Extract the (x, y) coordinate from the center of the cell holding the provided text.  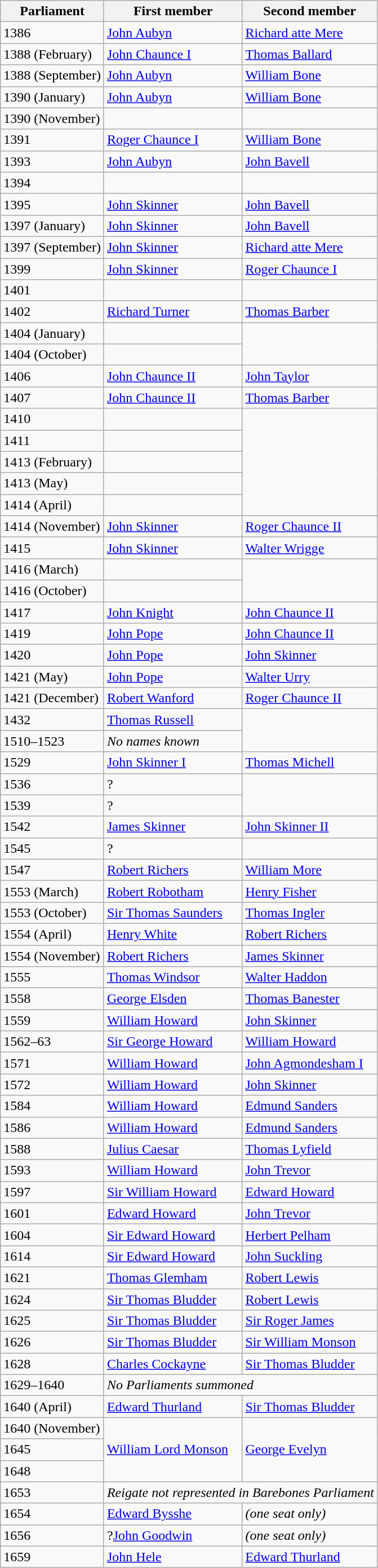
1553 (October) (52, 913)
No Parliaments summoned (240, 1385)
1395 (52, 204)
Thomas Ingler (310, 913)
1419 (52, 634)
1555 (52, 977)
Herbert Pelham (310, 1235)
1601 (52, 1213)
1388 (February) (52, 54)
Sir George Howard (173, 1042)
John Hele (173, 1557)
1393 (52, 161)
1629–1640 (52, 1385)
Thomas Michell (310, 763)
1572 (52, 1085)
1397 (September) (52, 247)
Robert Wanford (173, 698)
1410 (52, 419)
1510–1523 (52, 741)
Thomas Russell (173, 720)
1614 (52, 1256)
1621 (52, 1278)
1654 (52, 1514)
No names known (173, 741)
Robert Robotham (173, 891)
1545 (52, 848)
1432 (52, 720)
1413 (May) (52, 483)
1640 (November) (52, 1428)
1597 (52, 1192)
Henry Fisher (310, 891)
1414 (April) (52, 505)
1653 (52, 1492)
1628 (52, 1364)
Thomas Ballard (310, 54)
1406 (52, 376)
1402 (52, 312)
1588 (52, 1149)
1416 (October) (52, 591)
1421 (May) (52, 677)
1648 (52, 1471)
1399 (52, 269)
1547 (52, 870)
Parliament (52, 11)
1624 (52, 1299)
1388 (September) (52, 76)
1554 (April) (52, 934)
Walter Wrigge (310, 548)
1593 (52, 1170)
Julius Caesar (173, 1149)
1407 (52, 398)
1404 (October) (52, 355)
Thomas Glemham (173, 1278)
1420 (52, 655)
1645 (52, 1450)
1626 (52, 1342)
1411 (52, 441)
1558 (52, 999)
1656 (52, 1535)
1536 (52, 784)
John Taylor (310, 376)
John Skinner I (173, 763)
John Skinner II (310, 827)
1391 (52, 140)
1397 (January) (52, 226)
Sir William Howard (173, 1192)
Reigate not represented in Barebones Parliament (240, 1492)
William More (310, 870)
1625 (52, 1321)
1562–63 (52, 1042)
Walter Urry (310, 677)
John Suckling (310, 1256)
John Knight (173, 612)
William Lord Monson (173, 1450)
1586 (52, 1127)
1640 (April) (52, 1407)
1401 (52, 290)
?John Goodwin (173, 1535)
1559 (52, 1020)
Richard Turner (173, 312)
Thomas Windsor (173, 977)
1415 (52, 548)
1416 (March) (52, 569)
Thomas Banester (310, 999)
1386 (52, 33)
1529 (52, 763)
1417 (52, 612)
1404 (January) (52, 333)
1554 (November) (52, 956)
John Agmondesham I (310, 1063)
1414 (November) (52, 526)
1659 (52, 1557)
Charles Cockayne (173, 1364)
Sir Roger James (310, 1321)
1390 (November) (52, 118)
Sir William Monson (310, 1342)
George Evelyn (310, 1450)
John Chaunce I (173, 54)
Walter Haddon (310, 977)
First member (173, 11)
Henry White (173, 934)
Thomas Lyfield (310, 1149)
1571 (52, 1063)
George Elsden (173, 999)
Sir Thomas Saunders (173, 913)
1421 (December) (52, 698)
1584 (52, 1106)
1553 (March) (52, 891)
Edward Bysshe (173, 1514)
1604 (52, 1235)
1413 (February) (52, 462)
Second member (310, 11)
1542 (52, 827)
1539 (52, 805)
1394 (52, 183)
1390 (January) (52, 97)
